Output the (x, y) coordinate of the center of the cell containing the given text.  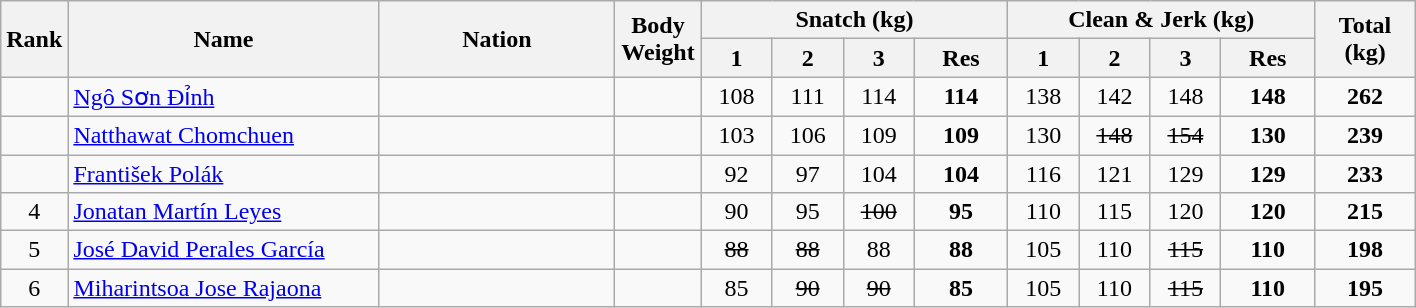
Name (224, 39)
108 (736, 97)
Ngô Sơn Đỉnh (224, 97)
Rank (34, 39)
Total (kg) (1366, 39)
215 (1366, 212)
5 (34, 250)
Natthawat Chomchuen (224, 135)
233 (1366, 173)
138 (1044, 97)
4 (34, 212)
František Polák (224, 173)
97 (808, 173)
111 (808, 97)
262 (1366, 97)
92 (736, 173)
195 (1366, 288)
6 (34, 288)
154 (1186, 135)
121 (1114, 173)
100 (878, 212)
239 (1366, 135)
198 (1366, 250)
Miharintsoa Jose Rajaona (224, 288)
103 (736, 135)
Body Weight (658, 39)
142 (1114, 97)
116 (1044, 173)
106 (808, 135)
Clean & Jerk (kg) (1162, 20)
Jonatan Martín Leyes (224, 212)
José David Perales García (224, 250)
Nation (497, 39)
Snatch (kg) (854, 20)
